Pinpoint the cell where the given text exists, returning its (x, y) midpoint coordinate. 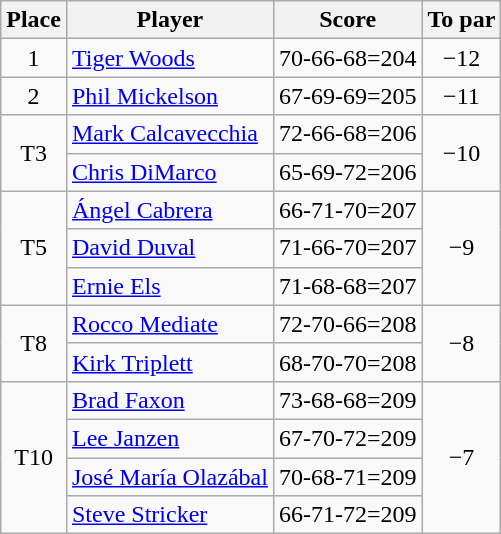
T5 (34, 248)
70-68-71=209 (348, 477)
67-70-72=209 (348, 438)
−12 (462, 58)
72-66-68=206 (348, 134)
Player (170, 20)
73-68-68=209 (348, 400)
68-70-70=208 (348, 362)
Steve Stricker (170, 515)
Kirk Triplett (170, 362)
T8 (34, 343)
−7 (462, 457)
Chris DiMarco (170, 172)
Phil Mickelson (170, 96)
1 (34, 58)
Lee Janzen (170, 438)
71-68-68=207 (348, 286)
65-69-72=206 (348, 172)
−10 (462, 153)
71-66-70=207 (348, 248)
66-71-72=209 (348, 515)
2 (34, 96)
T3 (34, 153)
70-66-68=204 (348, 58)
José María Olazábal (170, 477)
Brad Faxon (170, 400)
Tiger Woods (170, 58)
T10 (34, 457)
Place (34, 20)
Rocco Mediate (170, 324)
67-69-69=205 (348, 96)
Score (348, 20)
66-71-70=207 (348, 210)
Ángel Cabrera (170, 210)
72-70-66=208 (348, 324)
Ernie Els (170, 286)
−11 (462, 96)
−9 (462, 248)
David Duval (170, 248)
Mark Calcavecchia (170, 134)
−8 (462, 343)
To par (462, 20)
